Extract the [X, Y] coordinate from the center of the cell holding the provided text.  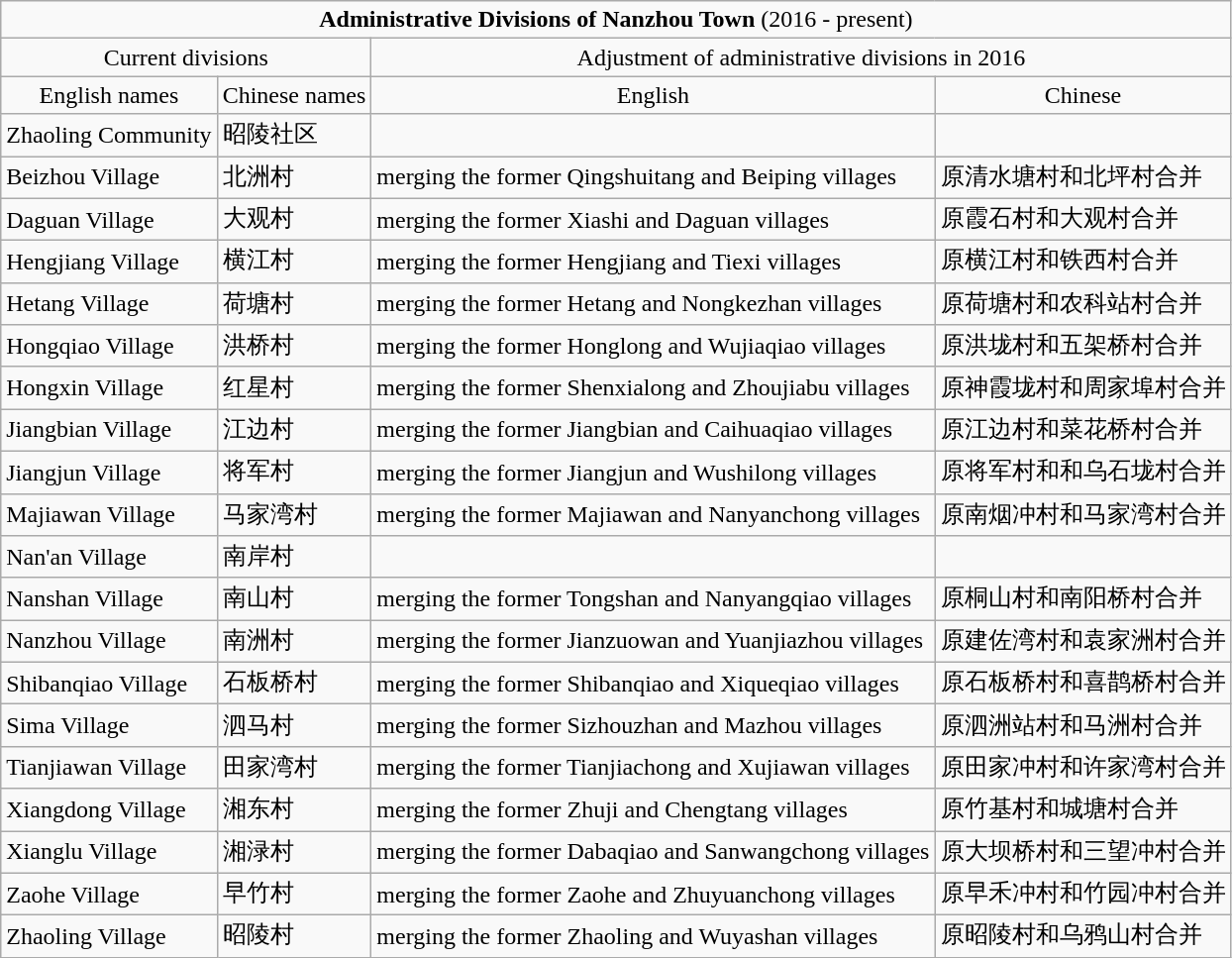
原昭陵村和乌鸦山村合并 [1083, 937]
大观村 [294, 220]
Current divisions [186, 57]
merging the former Hetang and Nongkezhan villages [654, 303]
merging the former Zhuji and Chengtang villages [654, 810]
merging the former Majiawan and Nanyanchong villages [654, 515]
English names [109, 95]
Daguan Village [109, 220]
原南烟冲村和马家湾村合并 [1083, 515]
原霞石村和大观村合并 [1083, 220]
Xiangdong Village [109, 810]
原大坝桥村和三望冲村合并 [1083, 852]
南岸村 [294, 557]
merging the former Shenxialong and Zhoujiabu villages [654, 388]
横江村 [294, 262]
merging the former Tianjiachong and Xujiawan villages [654, 767]
石板桥村 [294, 684]
Zhaoling Village [109, 937]
荷塘村 [294, 303]
田家湾村 [294, 767]
merging the former Hengjiang and Tiexi villages [654, 262]
Jiangbian Village [109, 430]
Hengjiang Village [109, 262]
merging the former Dabaqiao and Sanwangchong villages [654, 852]
merging the former Jiangjun and Wushilong villages [654, 472]
Chinese names [294, 95]
原神霞垅村和周家埠村合并 [1083, 388]
merging the former Qingshuitang and Beiping villages [654, 178]
北洲村 [294, 178]
原早禾冲村和竹园冲村合并 [1083, 894]
merging the former Tongshan and Nanyangqiao villages [654, 598]
原石板桥村和喜鹊桥村合并 [1083, 684]
原田家冲村和许家湾村合并 [1083, 767]
Administrative Divisions of Nanzhou Town (2016 - present) [616, 20]
湘渌村 [294, 852]
Chinese [1083, 95]
Nanshan Village [109, 598]
Adjustment of administrative divisions in 2016 [801, 57]
洪桥村 [294, 347]
原洪垅村和五架桥村合并 [1083, 347]
merging the former Jiangbian and Caihuaqiao villages [654, 430]
原将军村和和乌石垅村合并 [1083, 472]
Sima Village [109, 725]
湘东村 [294, 810]
将军村 [294, 472]
merging the former Xiashi and Daguan villages [654, 220]
Zhaoling Community [109, 135]
原桐山村和南阳桥村合并 [1083, 598]
merging the former Jianzuowan and Yuanjiazhou villages [654, 642]
昭陵社区 [294, 135]
merging the former Zaohe and Zhuyuanchong villages [654, 894]
English [654, 95]
Majiawan Village [109, 515]
Zaohe Village [109, 894]
merging the former Honglong and Wujiaqiao villages [654, 347]
红星村 [294, 388]
江边村 [294, 430]
Beizhou Village [109, 178]
昭陵村 [294, 937]
原泗洲站村和马洲村合并 [1083, 725]
Nan'an Village [109, 557]
Jiangjun Village [109, 472]
原清水塘村和北坪村合并 [1083, 178]
原建佐湾村和袁家洲村合并 [1083, 642]
merging the former Zhaoling and Wuyashan villages [654, 937]
原横江村和铁西村合并 [1083, 262]
早竹村 [294, 894]
原竹基村和城塘村合并 [1083, 810]
Nanzhou Village [109, 642]
Hetang Village [109, 303]
马家湾村 [294, 515]
Hongqiao Village [109, 347]
Xianglu Village [109, 852]
原荷塘村和农科站村合并 [1083, 303]
merging the former Shibanqiao and Xiqueqiao villages [654, 684]
原江边村和菜花桥村合并 [1083, 430]
merging the former Sizhouzhan and Mazhou villages [654, 725]
Shibanqiao Village [109, 684]
南洲村 [294, 642]
Tianjiawan Village [109, 767]
南山村 [294, 598]
泗马村 [294, 725]
Hongxin Village [109, 388]
